From the cell containing the given text, extract its center point as [x, y] coordinate. 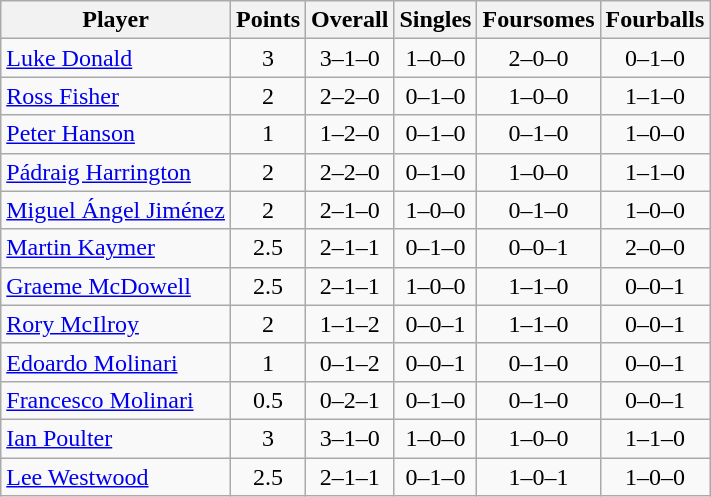
0–2–1 [350, 400]
Points [268, 20]
Rory McIlroy [116, 324]
2–1–0 [350, 210]
Singles [436, 20]
Luke Donald [116, 58]
Overall [350, 20]
Ross Fisher [116, 96]
Francesco Molinari [116, 400]
Peter Hanson [116, 134]
Player [116, 20]
Ian Poulter [116, 438]
0.5 [268, 400]
Lee Westwood [116, 477]
Edoardo Molinari [116, 362]
1–0–1 [538, 477]
Foursomes [538, 20]
Graeme McDowell [116, 286]
0–1–2 [350, 362]
Pádraig Harrington [116, 172]
1–1–2 [350, 324]
Martin Kaymer [116, 248]
Fourballs [655, 20]
Miguel Ángel Jiménez [116, 210]
1–2–0 [350, 134]
